Identify which cell holds the provided text, then report its [X, Y] central coordinate. 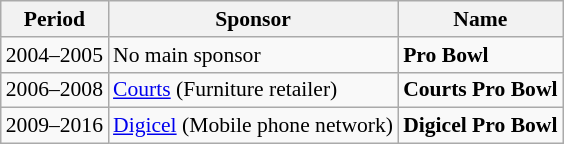
2006–2008 [54, 90]
Courts (Furniture retailer) [253, 90]
Sponsor [253, 19]
Pro Bowl [480, 55]
Period [54, 19]
No main sponsor [253, 55]
2009–2016 [54, 126]
Digicel (Mobile phone network) [253, 126]
Courts Pro Bowl [480, 90]
Name [480, 19]
Digicel Pro Bowl [480, 126]
2004–2005 [54, 55]
